Find where the given text appears and provide that cell's center as (X, Y) coordinate. 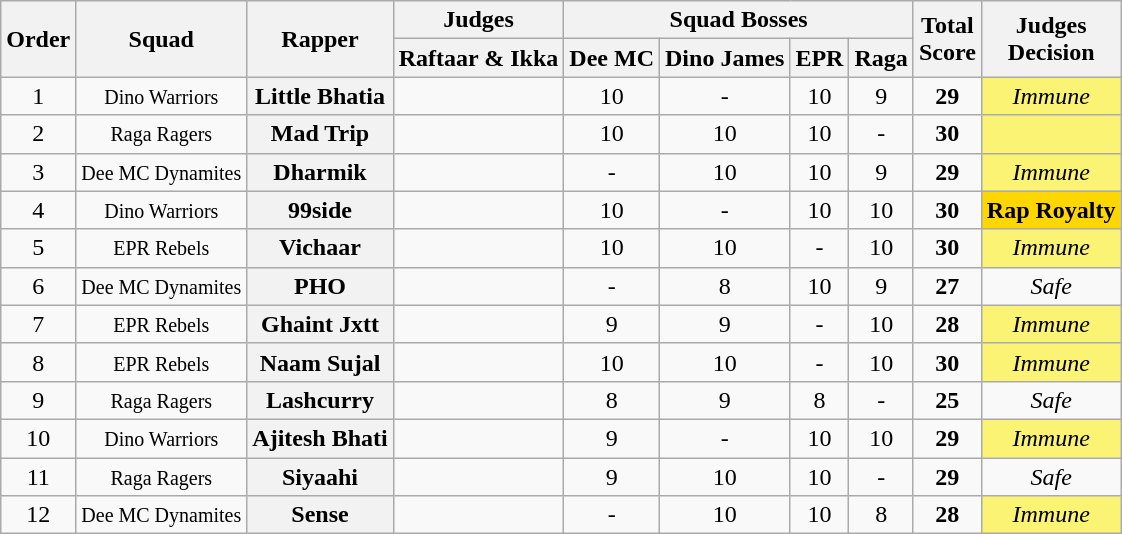
JudgesDecision (1051, 39)
Vichaar (320, 248)
Squad (162, 39)
Judges (478, 20)
25 (947, 400)
Dee MC (612, 58)
12 (38, 515)
6 (38, 286)
EPR (820, 58)
Dharmik (320, 172)
3 (38, 172)
5 (38, 248)
Raga (881, 58)
Siyaahi (320, 477)
2 (38, 134)
Rap Royalty (1051, 210)
Dino James (725, 58)
Order (38, 39)
27 (947, 286)
PHO (320, 286)
Ghaint Jxtt (320, 324)
Raftaar & Ikka (478, 58)
Mad Trip (320, 134)
99side (320, 210)
Rapper (320, 39)
Squad Bosses (739, 20)
Ajitesh Bhati (320, 438)
TotalScore (947, 39)
11 (38, 477)
4 (38, 210)
Little Bhatia (320, 96)
Sense (320, 515)
Naam Sujal (320, 362)
7 (38, 324)
Lashcurry (320, 400)
1 (38, 96)
